Identify which cell holds the provided text, then report its [X, Y] central coordinate. 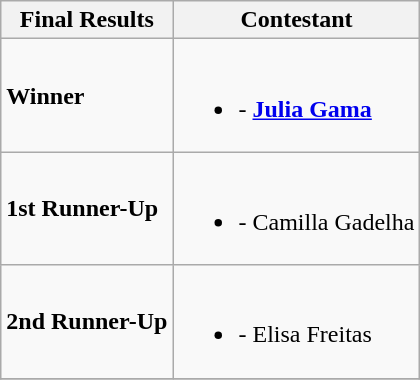
Final Results [87, 20]
- Camilla Gadelha [296, 208]
Contestant [296, 20]
- Julia Gama [296, 96]
1st Runner-Up [87, 208]
2nd Runner-Up [87, 322]
- Elisa Freitas [296, 322]
Winner [87, 96]
